For the text-containing cell, return its midpoint in [x, y] coordinate format. 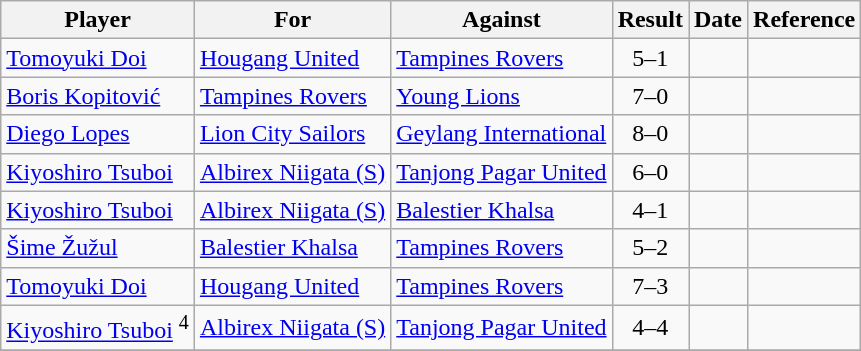
Against [502, 20]
Lion City Sailors [292, 134]
4–1 [650, 210]
Diego Lopes [98, 134]
4–4 [650, 328]
7–3 [650, 286]
For [292, 20]
Date [718, 20]
Player [98, 20]
5–1 [650, 58]
Geylang International [502, 134]
8–0 [650, 134]
5–2 [650, 248]
6–0 [650, 172]
Šime Žužul [98, 248]
Result [650, 20]
Young Lions [502, 96]
7–0 [650, 96]
Boris Kopitović [98, 96]
Reference [804, 20]
Kiyoshiro Tsuboi 4 [98, 328]
